Locate the cell with the specified text and output its (X, Y) center coordinate. 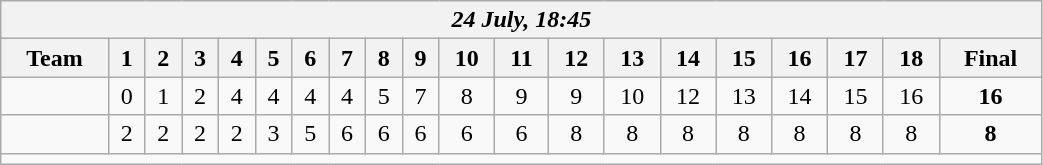
Team (55, 58)
0 (126, 96)
17 (856, 58)
24 July, 18:45 (522, 20)
18 (911, 58)
11 (522, 58)
Final (990, 58)
